Return the (X, Y) coordinate for the center point of the cell that contains the specified text.  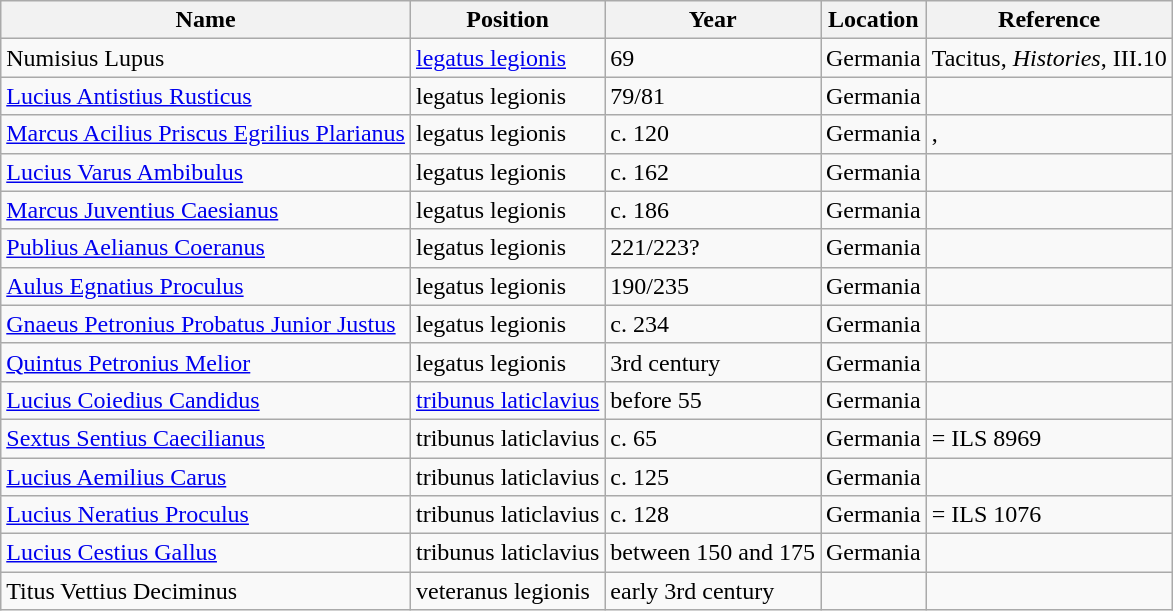
Gnaeus Petronius Probatus Junior Justus (206, 324)
Position (507, 20)
190/235 (713, 286)
Lucius Cestius Gallus (206, 553)
Reference (1049, 20)
between 150 and 175 (713, 553)
Tacitus, Histories, III.10 (1049, 58)
Lucius Varus Ambibulus (206, 172)
221/223? (713, 248)
Aulus Egnatius Proculus (206, 286)
= ILS 1076 (1049, 515)
c. 162 (713, 172)
c. 128 (713, 515)
Quintus Petronius Melior (206, 362)
Name (206, 20)
79/81 (713, 96)
c. 234 (713, 324)
= ILS 8969 (1049, 438)
Marcus Juventius Caesianus (206, 210)
c. 65 (713, 438)
Publius Aelianus Coeranus (206, 248)
3rd century (713, 362)
Lucius Aemilius Carus (206, 477)
Sextus Sentius Caecilianus (206, 438)
69 (713, 58)
, (1049, 134)
Titus Vettius Deciminus (206, 591)
Marcus Acilius Priscus Egrilius Plarianus (206, 134)
c. 186 (713, 210)
before 55 (713, 400)
Lucius Antistius Rusticus (206, 96)
Year (713, 20)
veteranus legionis (507, 591)
c. 125 (713, 477)
Lucius Neratius Proculus (206, 515)
c. 120 (713, 134)
Numisius Lupus (206, 58)
early 3rd century (713, 591)
Lucius Coiedius Candidus (206, 400)
Location (873, 20)
